Identify which cell holds the provided text, then report its (X, Y) central coordinate. 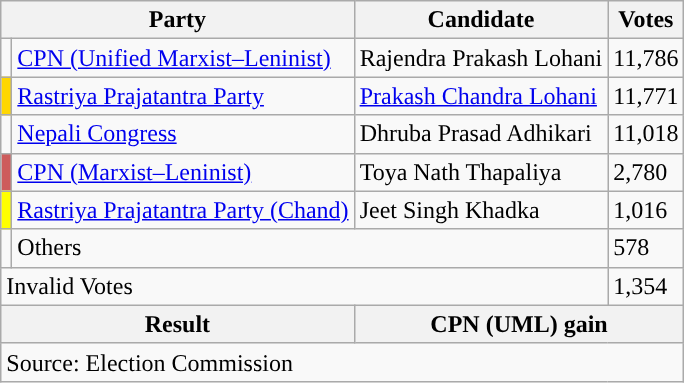
Prakash Chandra Lohani (481, 96)
Jeet Singh Khadka (481, 210)
2,780 (646, 172)
578 (646, 248)
Source: Election Commission (342, 362)
Nepali Congress (183, 134)
Candidate (481, 20)
Others (310, 248)
Dhruba Prasad Adhikari (481, 134)
CPN (Marxist–Leninist) (183, 172)
Toya Nath Thapaliya (481, 172)
CPN (UML) gain (519, 324)
Rastriya Prajatantra Party (183, 96)
Result (178, 324)
11,018 (646, 134)
Invalid Votes (304, 286)
Votes (646, 20)
Rastriya Prajatantra Party (Chand) (183, 210)
Rajendra Prakash Lohani (481, 58)
Party (178, 20)
1,354 (646, 286)
CPN (Unified Marxist–Leninist) (183, 58)
11,771 (646, 96)
1,016 (646, 210)
11,786 (646, 58)
